Determine the (X, Y) coordinate at the center of the cell enclosing the given text.  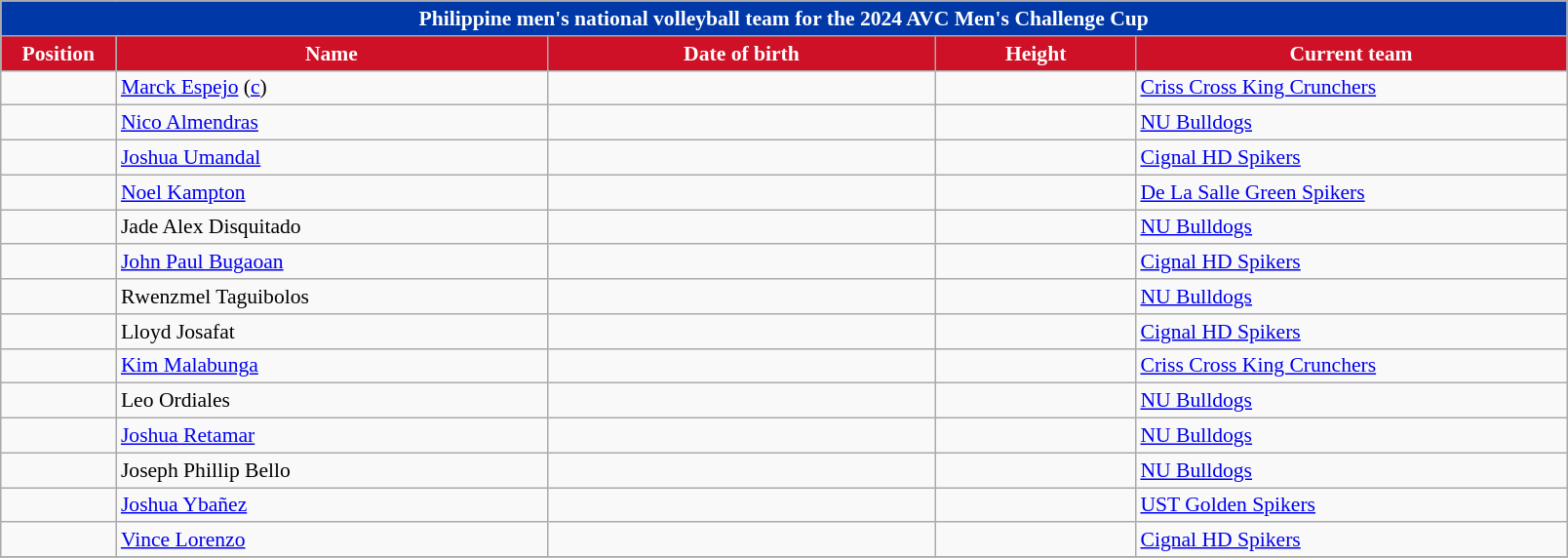
Kim Malabunga (332, 366)
Noel Kampton (332, 192)
De La Salle Green Spikers (1351, 192)
Position (59, 54)
Jade Alex Disquitado (332, 227)
Lloyd Josafat (332, 332)
Joshua Umandal (332, 158)
Height (1036, 54)
Leo Ordiales (332, 401)
Marck Espejo (c) (332, 88)
Philippine men's national volleyball team for the 2024 AVC Men's Challenge Cup (784, 19)
Nico Almendras (332, 123)
Joshua Retamar (332, 436)
Joseph Phillip Bello (332, 470)
Current team (1351, 54)
John Paul Bugaoan (332, 262)
UST Golden Spikers (1351, 505)
Joshua Ybañez (332, 505)
Date of birth (741, 54)
Vince Lorenzo (332, 540)
Name (332, 54)
Rwenzmel Taguibolos (332, 297)
